Detect which cell encompasses the target text, then output its [X, Y] center coordinate. 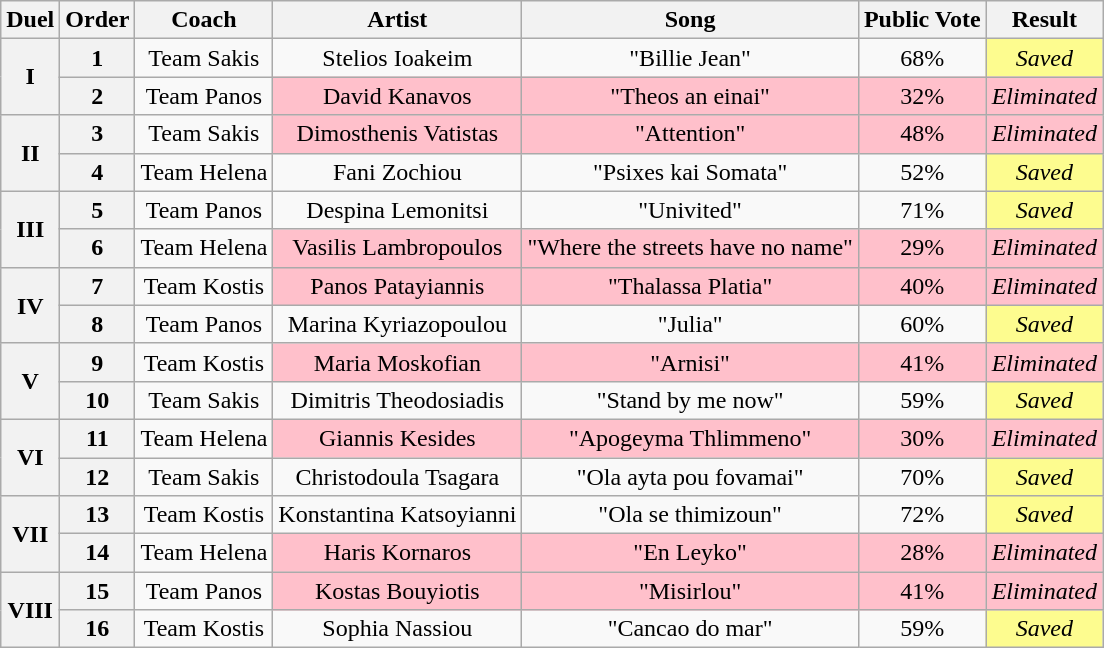
60% [922, 324]
"Where the streets have no name" [690, 248]
9 [98, 362]
28% [922, 553]
3 [98, 134]
Dimitris Theodosiadis [398, 400]
6 [98, 248]
"Apogeyma Thlimmeno" [690, 438]
Maria Moskofian [398, 362]
"En Leyko" [690, 553]
Song [690, 20]
11 [98, 438]
"Attention" [690, 134]
14 [98, 553]
16 [98, 629]
"Ola se thimizoun" [690, 515]
71% [922, 210]
1 [98, 58]
Fani Zochiou [398, 172]
"Psixes kai Somata" [690, 172]
30% [922, 438]
Dimosthenis Vatistas [398, 134]
Panos Patayiannis [398, 286]
"Billie Jean" [690, 58]
Despina Lemonitsi [398, 210]
Artist [398, 20]
13 [98, 515]
7 [98, 286]
12 [98, 477]
Stelios Ioakeim [398, 58]
VIII [30, 610]
2 [98, 96]
Marina Kyriazopoulou [398, 324]
Coach [204, 20]
40% [922, 286]
"Arnisi" [690, 362]
15 [98, 591]
"Ola ayta pou fovamai" [690, 477]
VII [30, 534]
5 [98, 210]
68% [922, 58]
IV [30, 305]
Duel [30, 20]
Sophia Nassiou [398, 629]
Christodoula Tsagara [398, 477]
V [30, 381]
Vasilis Lambropoulos [398, 248]
Public Vote [922, 20]
48% [922, 134]
III [30, 229]
8 [98, 324]
David Kanavos [398, 96]
"Stand by me now" [690, 400]
"Misirlou" [690, 591]
"Thalassa Platia" [690, 286]
10 [98, 400]
I [30, 77]
29% [922, 248]
Haris Kornaros [398, 553]
Result [1044, 20]
II [30, 153]
70% [922, 477]
Giannis Kesides [398, 438]
Kostas Bouyiotis [398, 591]
"Univited" [690, 210]
52% [922, 172]
32% [922, 96]
Order [98, 20]
Konstantina Katsoyianni [398, 515]
"Theos an einai" [690, 96]
VI [30, 457]
"Julia" [690, 324]
"Cancao do mar" [690, 629]
4 [98, 172]
72% [922, 515]
